Extract the (x, y) coordinate from the center of the cell holding the provided text.  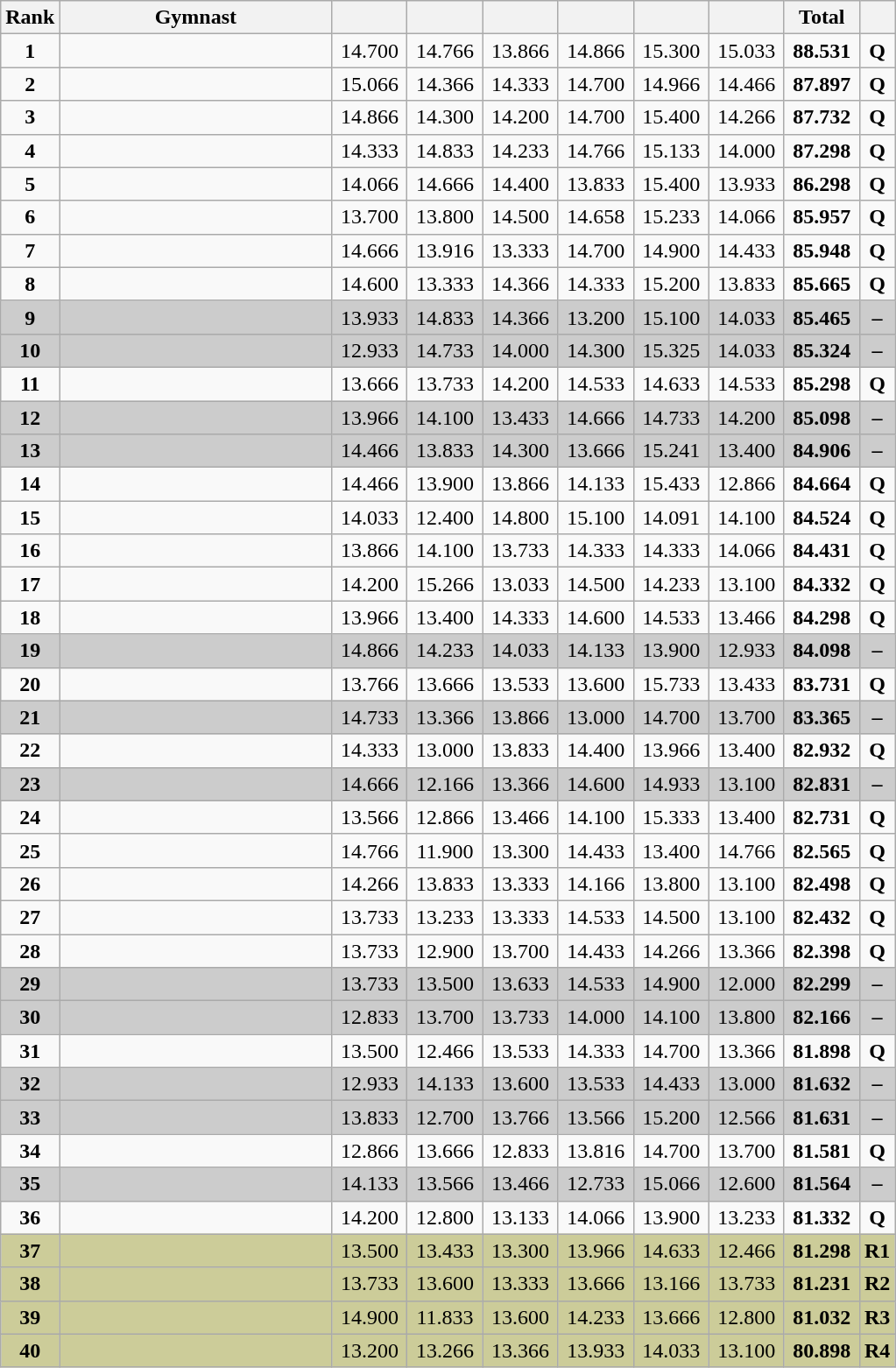
15.333 (671, 817)
81.898 (822, 1051)
82.166 (822, 1018)
39 (30, 1317)
81.231 (822, 1284)
82.932 (822, 751)
81.632 (822, 1084)
15.241 (671, 451)
11.833 (445, 1317)
24 (30, 817)
21 (30, 717)
15.133 (671, 151)
1 (30, 51)
14.966 (671, 84)
14.933 (671, 784)
87.897 (822, 84)
85.324 (822, 350)
27 (30, 917)
14.800 (520, 518)
83.731 (822, 684)
R4 (877, 1350)
30 (30, 1018)
35 (30, 1184)
81.581 (822, 1151)
12.166 (445, 784)
6 (30, 217)
R3 (877, 1317)
82.565 (822, 850)
84.332 (822, 584)
38 (30, 1284)
88.531 (822, 51)
12.400 (445, 518)
80.898 (822, 1350)
11.900 (445, 850)
14.658 (596, 217)
37 (30, 1251)
81.032 (822, 1317)
12.600 (746, 1184)
81.332 (822, 1217)
87.298 (822, 151)
82.299 (822, 984)
2 (30, 84)
36 (30, 1217)
12.733 (596, 1184)
12.000 (746, 984)
12 (30, 418)
82.498 (822, 884)
84.298 (822, 617)
20 (30, 684)
13.133 (520, 1217)
3 (30, 117)
Gymnast (196, 18)
81.564 (822, 1184)
15.233 (671, 217)
85.957 (822, 217)
84.906 (822, 451)
R2 (877, 1284)
33 (30, 1118)
8 (30, 284)
29 (30, 984)
13.633 (520, 984)
R1 (877, 1251)
15.433 (671, 484)
12.700 (445, 1118)
10 (30, 350)
15.300 (671, 51)
85.298 (822, 384)
15 (30, 518)
85.098 (822, 418)
19 (30, 651)
18 (30, 617)
12.900 (445, 950)
14 (30, 484)
83.365 (822, 717)
86.298 (822, 184)
84.524 (822, 518)
4 (30, 151)
26 (30, 884)
15.325 (671, 350)
15.266 (445, 584)
Total (822, 18)
13.033 (520, 584)
82.432 (822, 917)
17 (30, 584)
84.431 (822, 551)
82.731 (822, 817)
28 (30, 950)
85.948 (822, 250)
82.831 (822, 784)
15.733 (671, 684)
31 (30, 1051)
15.033 (746, 51)
32 (30, 1084)
23 (30, 784)
14.091 (671, 518)
13.166 (671, 1284)
85.665 (822, 284)
87.732 (822, 117)
13.916 (445, 250)
85.465 (822, 317)
9 (30, 317)
7 (30, 250)
81.631 (822, 1118)
5 (30, 184)
40 (30, 1350)
14.166 (596, 884)
13.816 (596, 1151)
Rank (30, 18)
84.664 (822, 484)
34 (30, 1151)
11 (30, 384)
12.566 (746, 1118)
82.398 (822, 950)
22 (30, 751)
13 (30, 451)
84.098 (822, 651)
81.298 (822, 1251)
13.266 (445, 1350)
25 (30, 850)
16 (30, 551)
